From the cell containing the given text, extract its center point as (x, y) coordinate. 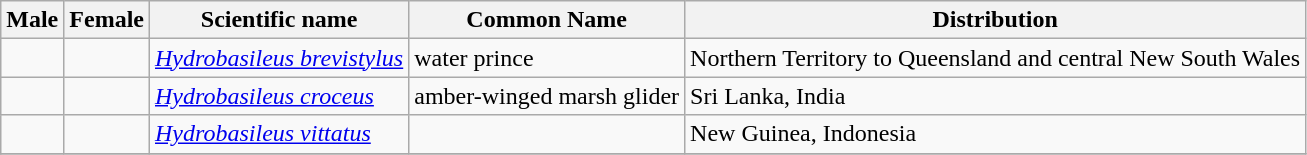
Scientific name (278, 20)
Male (32, 20)
Sri Lanka, India (996, 96)
amber-winged marsh glider (547, 96)
Northern Territory to Queensland and central New South Wales (996, 58)
Hydrobasileus vittatus (278, 134)
New Guinea, Indonesia (996, 134)
Hydrobasileus brevistylus (278, 58)
Female (107, 20)
Distribution (996, 20)
water prince (547, 58)
Common Name (547, 20)
Hydrobasileus croceus (278, 96)
